From the cell containing the given text, extract its center point as [x, y] coordinate. 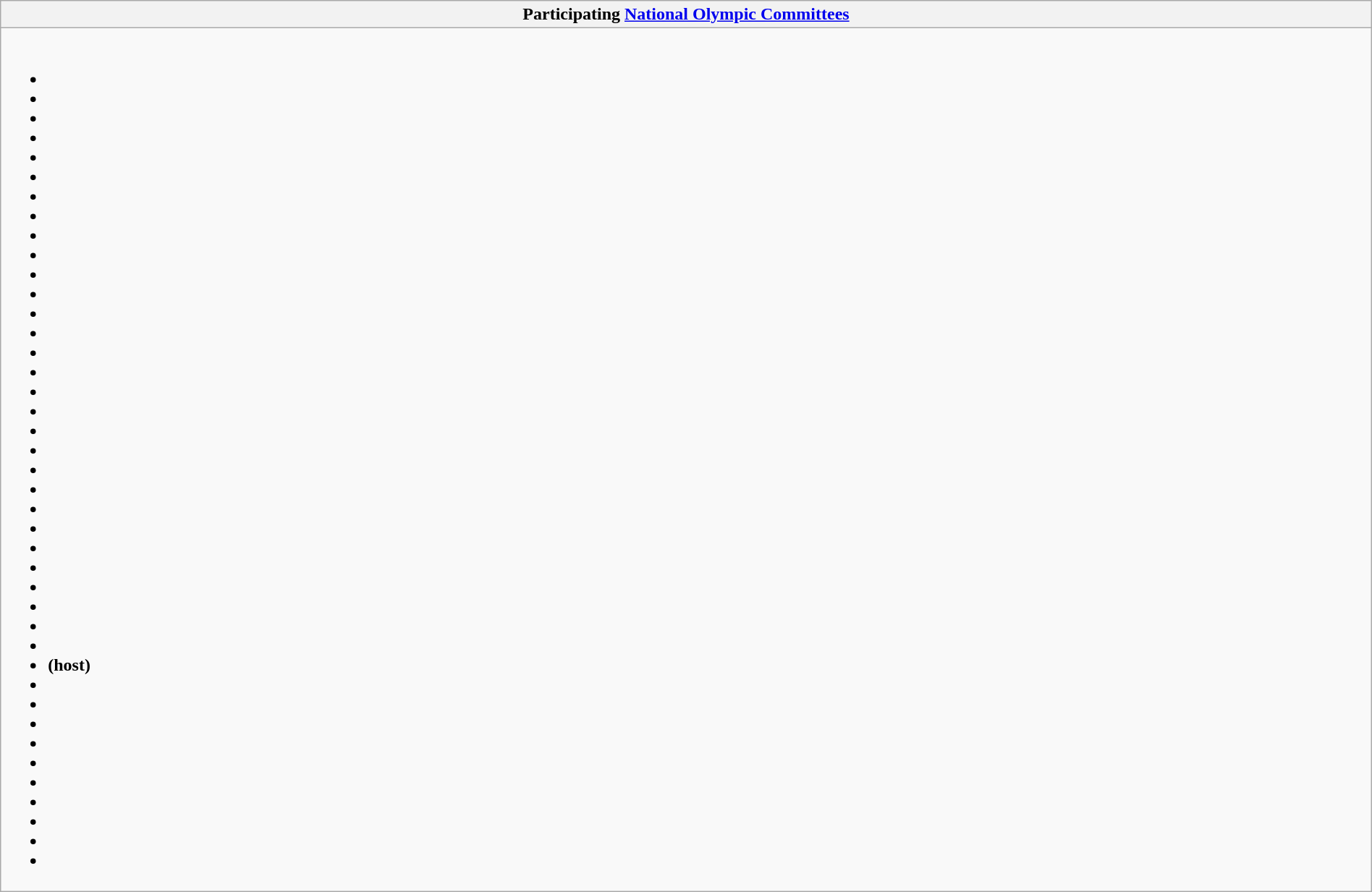
(host) [686, 460]
Participating National Olympic Committees [686, 14]
